Extract the (X, Y) coordinate from the center of the cell holding the provided text.  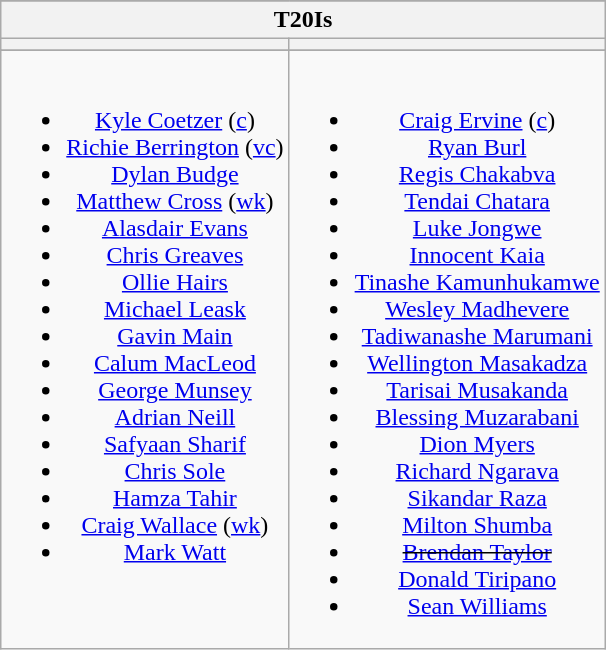
T20Is (303, 20)
